Scan for the cell matching the given text and deliver its (x, y) coordinate at center. 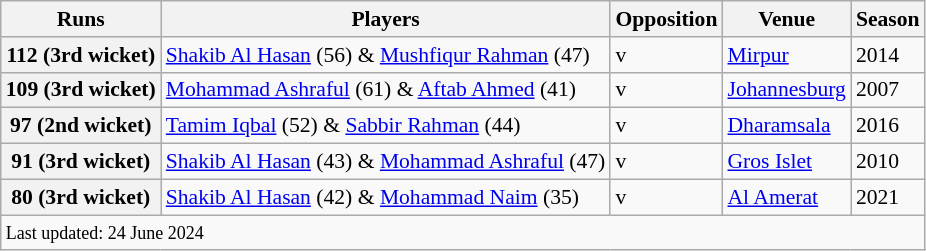
2010 (888, 162)
2021 (888, 197)
Tamim Iqbal (52) & Sabbir Rahman (44) (386, 126)
Gros Islet (786, 162)
97 (2nd wicket) (81, 126)
2014 (888, 55)
Venue (786, 19)
112 (3rd wicket) (81, 55)
Players (386, 19)
Shakib Al Hasan (42) & Mohammad Naim (35) (386, 197)
2016 (888, 126)
Last updated: 24 June 2024 (463, 233)
Mohammad Ashraful (61) & Aftab Ahmed (41) (386, 90)
Shakib Al Hasan (43) & Mohammad Ashraful (47) (386, 162)
Shakib Al Hasan (56) & Mushfiqur Rahman (47) (386, 55)
80 (3rd wicket) (81, 197)
Johannesburg (786, 90)
Opposition (666, 19)
91 (3rd wicket) (81, 162)
Runs (81, 19)
Mirpur (786, 55)
Al Amerat (786, 197)
Dharamsala (786, 126)
Season (888, 19)
109 (3rd wicket) (81, 90)
2007 (888, 90)
